For the text-containing cell, return its midpoint in (X, Y) coordinate format. 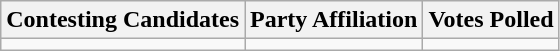
Votes Polled (491, 20)
Party Affiliation (334, 20)
Contesting Candidates (123, 20)
